Search for the cell housing the specified text and yield its (X, Y) center coordinate. 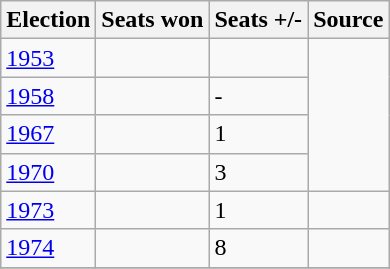
8 (258, 248)
Source (348, 20)
- (258, 96)
1967 (48, 134)
Seats won (152, 20)
3 (258, 172)
1974 (48, 248)
Seats +/- (258, 20)
Election (48, 20)
1953 (48, 58)
1970 (48, 172)
1958 (48, 96)
1973 (48, 210)
